Detect which cell encompasses the target text, then output its [X, Y] center coordinate. 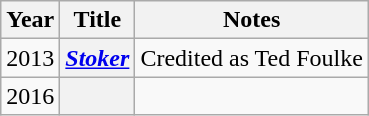
Stoker [98, 58]
Title [98, 20]
2016 [30, 96]
Credited as Ted Foulke [252, 58]
2013 [30, 58]
Year [30, 20]
Notes [252, 20]
